Extract the [x, y] coordinate from the center of the cell holding the provided text.  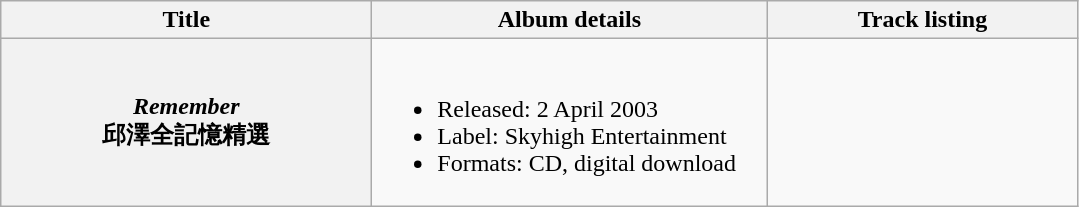
Track listing [922, 20]
Title [186, 20]
Remember 邱澤全記憶精選 [186, 122]
Album details [570, 20]
Released: 2 April 2003Label: Skyhigh EntertainmentFormats: CD, digital download [570, 122]
